For the text-containing cell, return its midpoint in [X, Y] coordinate format. 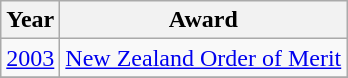
2003 [30, 58]
Award [204, 20]
New Zealand Order of Merit [204, 58]
Year [30, 20]
